Locate the cell with the specified text and output its (X, Y) center coordinate. 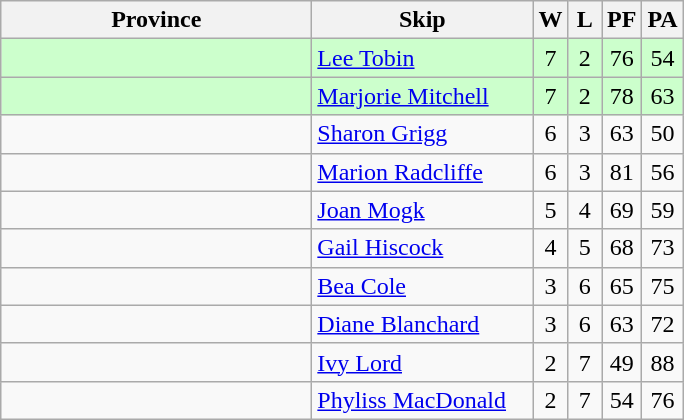
Marjorie Mitchell (422, 96)
72 (662, 324)
Gail Hiscock (422, 248)
Lee Tobin (422, 58)
81 (622, 172)
88 (662, 362)
Ivy Lord (422, 362)
Phyliss MacDonald (422, 400)
Marion Radcliffe (422, 172)
Bea Cole (422, 286)
59 (662, 210)
Skip (422, 20)
Diane Blanchard (422, 324)
65 (622, 286)
W (550, 20)
50 (662, 134)
49 (622, 362)
PA (662, 20)
69 (622, 210)
Joan Mogk (422, 210)
68 (622, 248)
75 (662, 286)
Province (156, 20)
PF (622, 20)
L (585, 20)
56 (662, 172)
78 (622, 96)
Sharon Grigg (422, 134)
73 (662, 248)
